Identify which cell holds the provided text, then report its (X, Y) central coordinate. 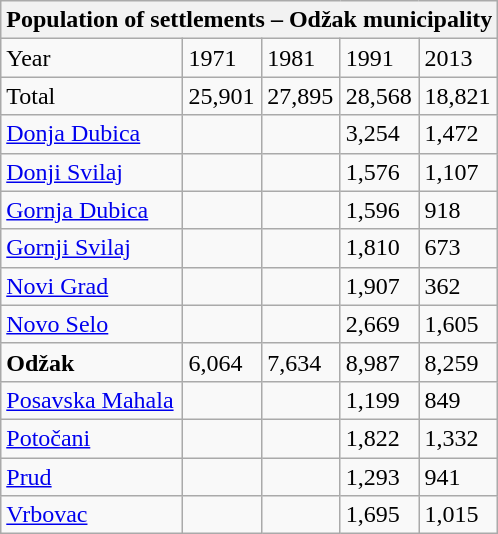
941 (458, 477)
Novo Selo (92, 324)
2,669 (380, 324)
1981 (302, 58)
Year (92, 58)
Donji Svilaj (92, 172)
Odžak (92, 362)
1,472 (458, 134)
8,987 (380, 362)
Donja Dubica (92, 134)
1,907 (380, 286)
1971 (222, 58)
Prud (92, 477)
1,810 (380, 248)
918 (458, 210)
Novi Grad (92, 286)
1,107 (458, 172)
3,254 (380, 134)
Potočani (92, 438)
Gornja Dubica (92, 210)
Population of settlements – Odžak municipality (250, 20)
18,821 (458, 96)
1,576 (380, 172)
673 (458, 248)
849 (458, 400)
28,568 (380, 96)
362 (458, 286)
1,596 (380, 210)
1,293 (380, 477)
Total (92, 96)
7,634 (302, 362)
27,895 (302, 96)
1,015 (458, 515)
Posavska Mahala (92, 400)
1,199 (380, 400)
Gornji Svilaj (92, 248)
Vrbovac (92, 515)
1,605 (458, 324)
6,064 (222, 362)
1,332 (458, 438)
8,259 (458, 362)
2013 (458, 58)
25,901 (222, 96)
1,695 (380, 515)
1991 (380, 58)
1,822 (380, 438)
